Determine the [x, y] coordinate at the center of the cell enclosing the given text.  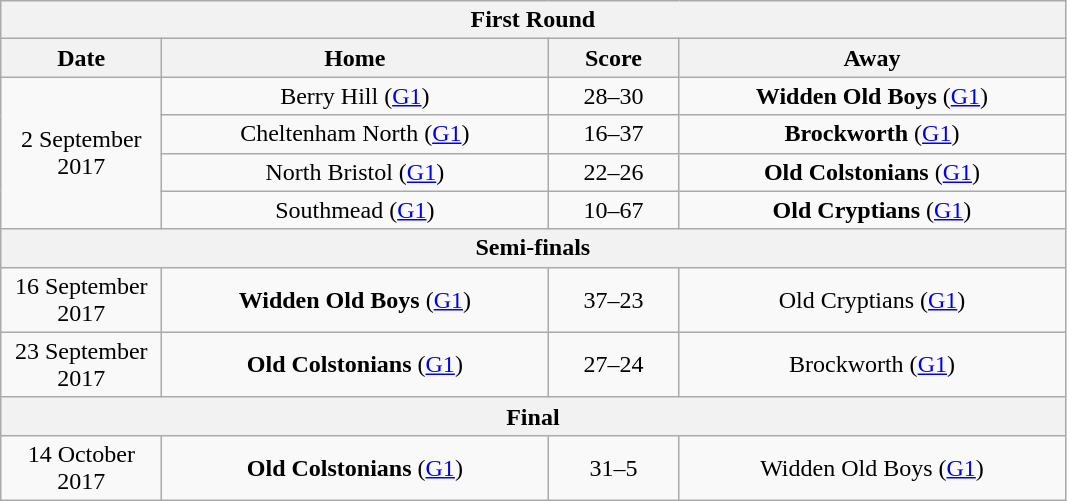
Final [533, 416]
31–5 [614, 468]
Away [872, 58]
27–24 [614, 364]
Southmead (G1) [355, 210]
Date [82, 58]
2 September 2017 [82, 153]
Cheltenham North (G1) [355, 134]
28–30 [614, 96]
Home [355, 58]
16–37 [614, 134]
Semi-finals [533, 248]
10–67 [614, 210]
Berry Hill (G1) [355, 96]
North Bristol (G1) [355, 172]
23 September 2017 [82, 364]
37–23 [614, 300]
First Round [533, 20]
14 October 2017 [82, 468]
22–26 [614, 172]
Score [614, 58]
16 September 2017 [82, 300]
